Extract the [X, Y] coordinate from the center of the cell holding the provided text.  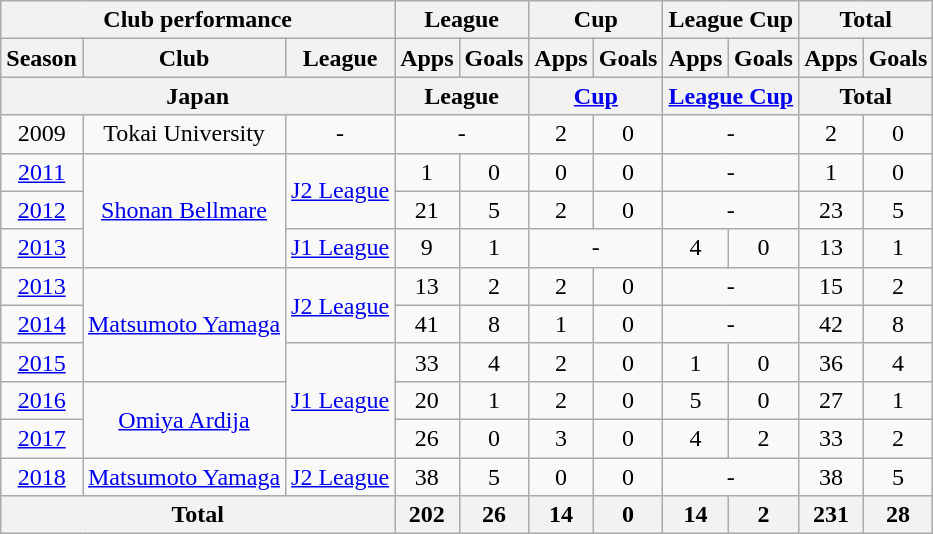
Omiya Ardija [184, 419]
Club [184, 58]
42 [831, 324]
21 [427, 210]
36 [831, 362]
2014 [42, 324]
231 [831, 515]
Shonan Bellmare [184, 210]
Season [42, 58]
9 [427, 248]
202 [427, 515]
2016 [42, 400]
41 [427, 324]
Japan [198, 96]
20 [427, 400]
2018 [42, 477]
27 [831, 400]
2011 [42, 172]
23 [831, 210]
2015 [42, 362]
2012 [42, 210]
28 [898, 515]
15 [831, 286]
2009 [42, 134]
Tokai University [184, 134]
Club performance [198, 20]
3 [561, 438]
2017 [42, 438]
